Provide the (X, Y) coordinate of the cell's center where the given text is located.  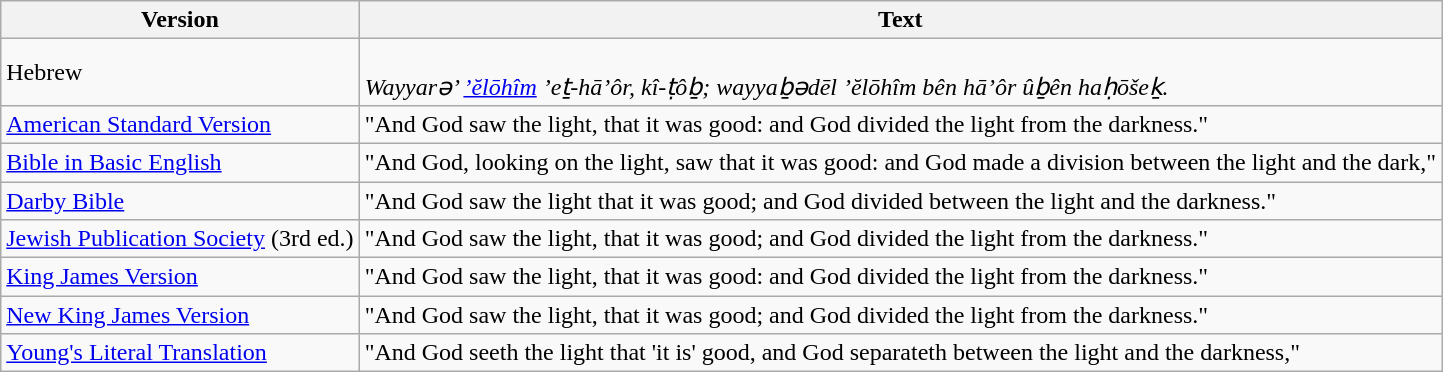
Young's Literal Translation (180, 353)
"And God, looking on the light, saw that it was good: and God made a division between the light and the dark," (900, 162)
Version (180, 20)
Hebrew (180, 72)
American Standard Version (180, 124)
Wayyarə’ ’ĕlōhîm ’eṯ-hā’ôr, kî-ṭôḇ; wayyaḇədēl ’ĕlōhîm bên hā’ôr ûḇên haḥōšeḵ. (900, 72)
New King James Version (180, 315)
"And God seeth the light that 'it is' good, and God separateth between the light and the darkness," (900, 353)
Text (900, 20)
King James Version (180, 277)
Darby Bible (180, 201)
Bible in Basic English (180, 162)
"And God saw the light that it was good; and God divided between the light and the darkness." (900, 201)
Jewish Publication Society (3rd ed.) (180, 239)
